Pinpoint the cell where the given text exists, returning its (x, y) midpoint coordinate. 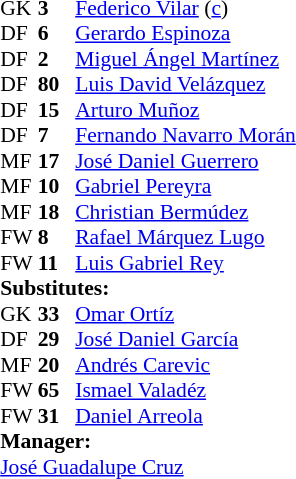
Omar Ortíz (186, 314)
José Daniel García (186, 339)
Miguel Ángel Martínez (186, 59)
18 (57, 212)
20 (57, 365)
Luis David Velázquez (186, 85)
6 (57, 33)
Substitutes: (148, 289)
Fernando Navarro Morán (186, 135)
29 (57, 339)
José Daniel Guerrero (186, 161)
Rafael Márquez Lugo (186, 237)
2 (57, 59)
Daniel Arreola (186, 416)
80 (57, 85)
33 (57, 314)
Luis Gabriel Rey (186, 263)
7 (57, 135)
Gerardo Espinoza (186, 33)
Ismael Valadéz (186, 391)
31 (57, 416)
Christian Bermúdez (186, 212)
11 (57, 263)
Andrés Carevic (186, 365)
65 (57, 391)
Arturo Muñoz (186, 110)
10 (57, 187)
15 (57, 110)
Gabriel Pereyra (186, 187)
Manager: (148, 441)
8 (57, 237)
17 (57, 161)
GK (19, 314)
